Provide the [x, y] coordinate of the cell's center where the given text is located.  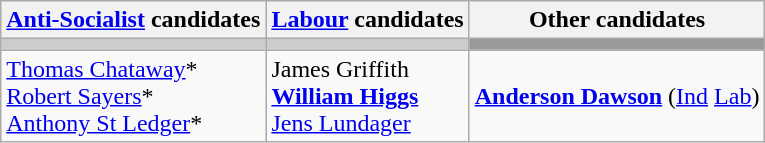
Thomas Chataway*Robert Sayers*Anthony St Ledger* [134, 96]
Other candidates [617, 20]
Anti-Socialist candidates [134, 20]
Labour candidates [368, 20]
James GriffithWilliam HiggsJens Lundager [368, 96]
Anderson Dawson (Ind Lab) [617, 96]
